Locate the cell with the specified text and output its (X, Y) center coordinate. 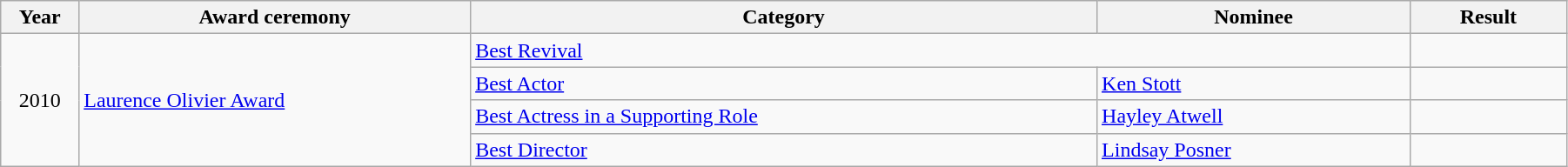
Year (40, 17)
Best Director (784, 150)
Lindsay Posner (1254, 150)
Best Revival (941, 50)
Award ceremony (275, 17)
Category (784, 17)
2010 (40, 100)
Best Actor (784, 83)
Result (1488, 17)
Hayley Atwell (1254, 117)
Best Actress in a Supporting Role (784, 117)
Laurence Olivier Award (275, 100)
Nominee (1254, 17)
Ken Stott (1254, 83)
